Provide the [X, Y] coordinate of the cell's center where the given text is located.  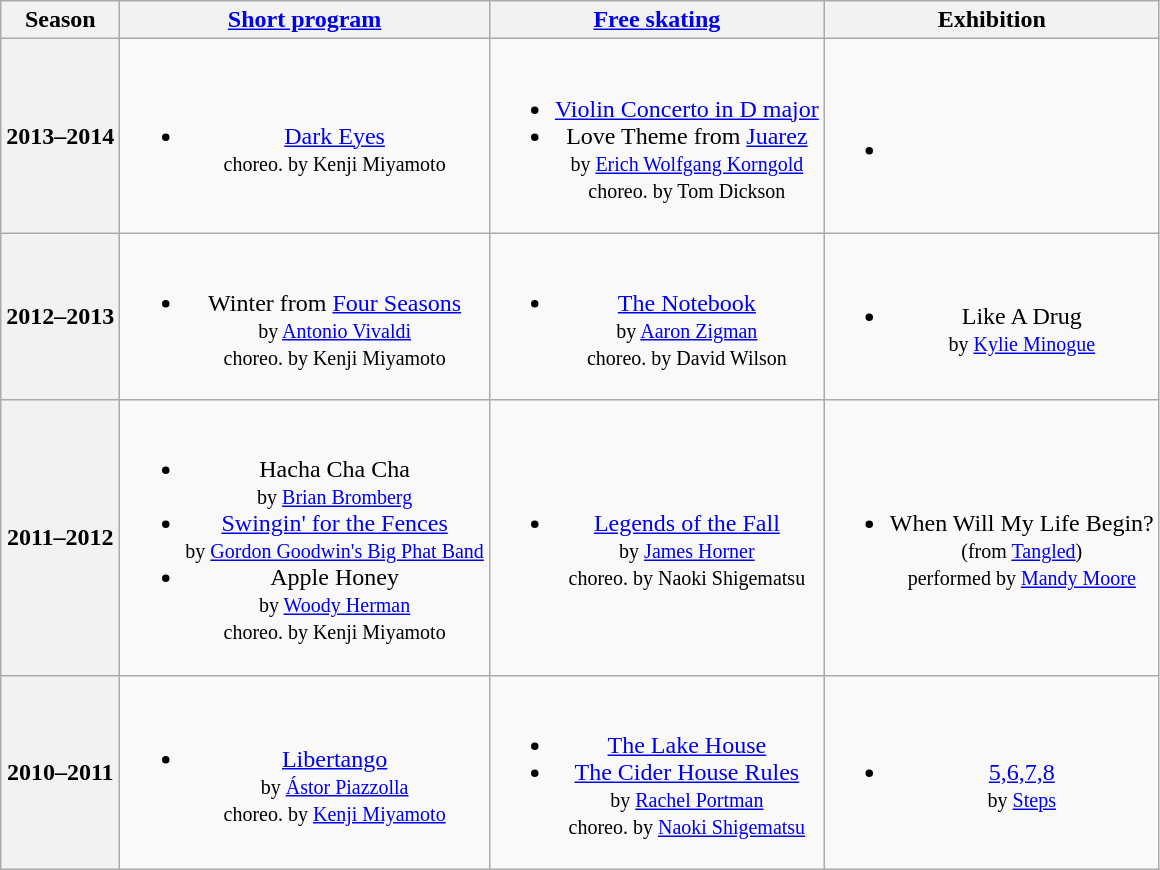
Legends of the Fall by James Horner choreo. by Naoki Shigematsu [656, 538]
Season [60, 20]
Libertango by Ástor Piazzolla choreo. by Kenji Miyamoto [305, 772]
When Will My Life Begin? (from Tangled) performed by Mandy Moore [992, 538]
Winter from Four Seasons by Antonio Vivaldi choreo. by Kenji Miyamoto [305, 316]
5,6,7,8 by Steps [992, 772]
Exhibition [992, 20]
2011–2012 [60, 538]
Hacha Cha Cha by Brian Bromberg Swingin' for the Fences by Gordon Goodwin's Big Phat Band Apple Honey by Woody Herman choreo. by Kenji Miyamoto [305, 538]
Dark Eyes choreo. by Kenji Miyamoto [305, 136]
The Lake HouseThe Cider House Rules by Rachel Portman choreo. by Naoki Shigematsu [656, 772]
Like A Drug by Kylie Minogue [992, 316]
Violin Concerto in D majorLove Theme from Juarez by Erich Wolfgang Korngold choreo. by Tom Dickson [656, 136]
The Notebook by Aaron Zigman choreo. by David Wilson [656, 316]
2012–2013 [60, 316]
Free skating [656, 20]
Short program [305, 20]
2010–2011 [60, 772]
2013–2014 [60, 136]
